From the cell containing the given text, extract its center point as (X, Y) coordinate. 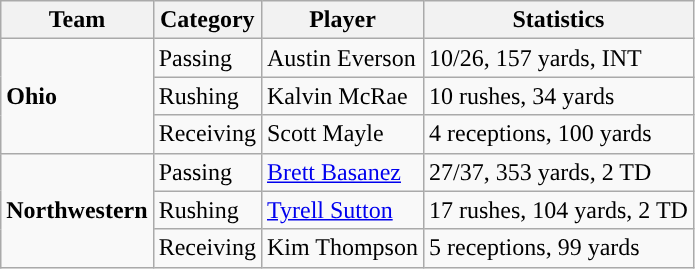
Brett Basanez (342, 172)
Category (207, 20)
Austin Everson (342, 58)
Kim Thompson (342, 248)
Scott Mayle (342, 134)
Northwestern (77, 210)
Kalvin McRae (342, 96)
5 receptions, 99 yards (558, 248)
Statistics (558, 20)
Tyrell Sutton (342, 210)
17 rushes, 104 yards, 2 TD (558, 210)
27/37, 353 yards, 2 TD (558, 172)
Ohio (77, 96)
Player (342, 20)
Team (77, 20)
4 receptions, 100 yards (558, 134)
10 rushes, 34 yards (558, 96)
10/26, 157 yards, INT (558, 58)
